Return the [X, Y] coordinate for the center point of the cell that contains the specified text.  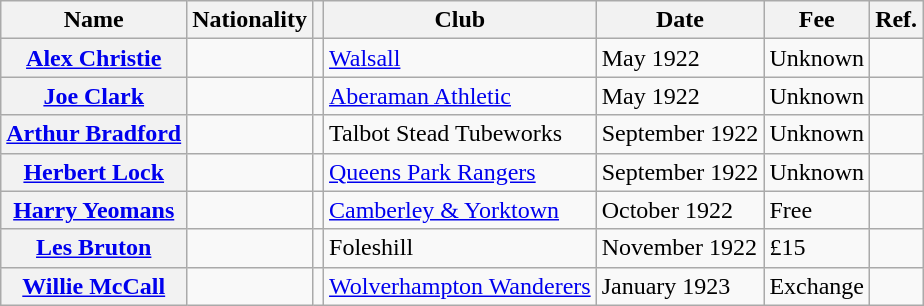
Free [817, 210]
Queens Park Rangers [460, 172]
Arthur Bradford [94, 134]
Club [460, 20]
Aberaman Athletic [460, 96]
January 1923 [680, 286]
Exchange [817, 286]
Nationality [250, 20]
Herbert Lock [94, 172]
Fee [817, 20]
Camberley & Yorktown [460, 210]
Talbot Stead Tubeworks [460, 134]
£15 [817, 248]
Foleshill [460, 248]
October 1922 [680, 210]
Joe Clark [94, 96]
Willie McCall [94, 286]
Alex Christie [94, 58]
Wolverhampton Wanderers [460, 286]
Walsall [460, 58]
Name [94, 20]
Les Bruton [94, 248]
Harry Yeomans [94, 210]
Ref. [896, 20]
November 1922 [680, 248]
Date [680, 20]
